Locate the cell with the specified text and output its (X, Y) center coordinate. 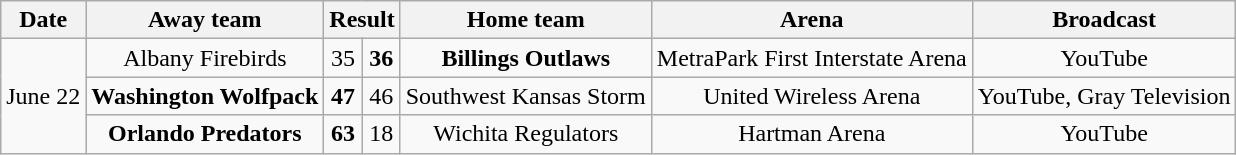
35 (343, 58)
18 (381, 134)
Hartman Arena (812, 134)
Orlando Predators (205, 134)
Albany Firebirds (205, 58)
Home team (526, 20)
MetraPark First Interstate Arena (812, 58)
Washington Wolfpack (205, 96)
Billings Outlaws (526, 58)
June 22 (44, 96)
36 (381, 58)
Result (362, 20)
Away team (205, 20)
YouTube, Gray Television (1104, 96)
United Wireless Arena (812, 96)
Broadcast (1104, 20)
Arena (812, 20)
Wichita Regulators (526, 134)
Southwest Kansas Storm (526, 96)
47 (343, 96)
Date (44, 20)
46 (381, 96)
63 (343, 134)
